Identify which cell holds the provided text, then report its [x, y] central coordinate. 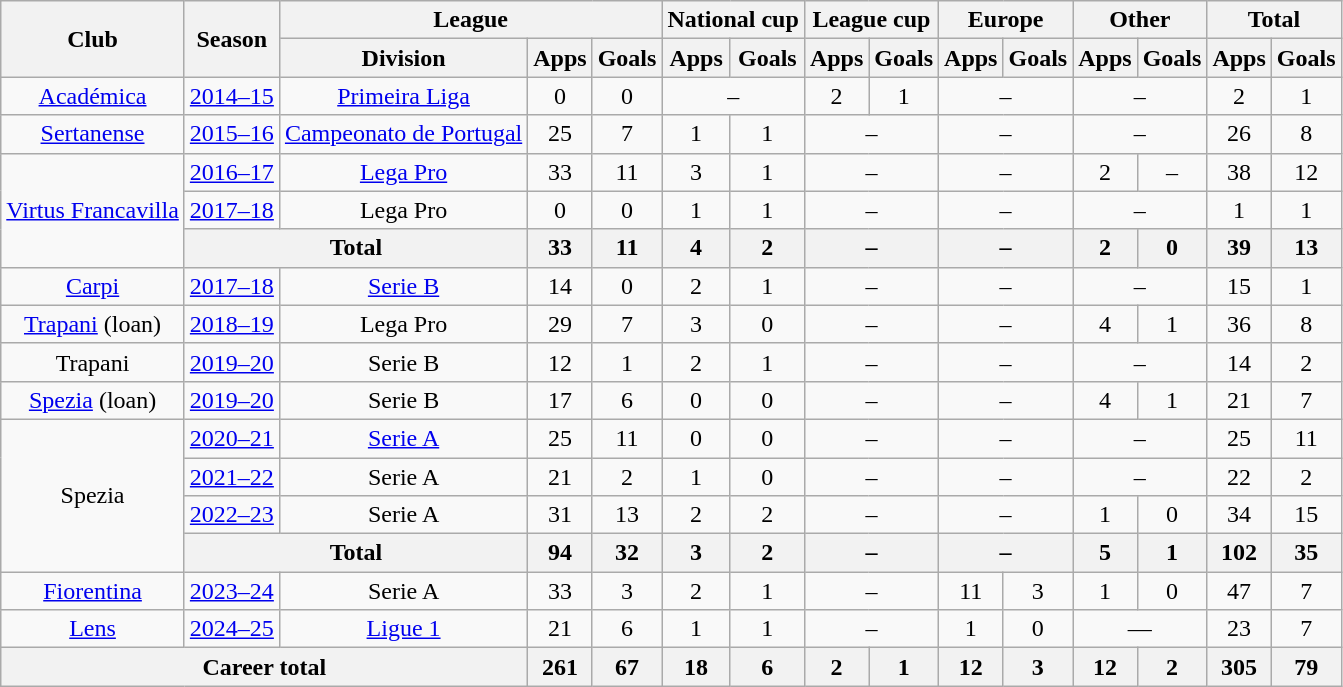
Fiorentina [93, 591]
2015–16 [232, 134]
Europe [1006, 20]
Trapani (loan) [93, 324]
Division [403, 58]
5 [1105, 553]
102 [1239, 553]
29 [560, 324]
67 [627, 667]
2022–23 [232, 515]
47 [1239, 591]
2020–21 [232, 438]
261 [560, 667]
Club [93, 39]
94 [560, 553]
Spezia (loan) [93, 400]
2021–22 [232, 477]
Ligue 1 [403, 629]
26 [1239, 134]
Primeira Liga [403, 96]
39 [1239, 248]
2014–15 [232, 96]
35 [1306, 553]
2024–25 [232, 629]
Carpi [93, 286]
Académica [93, 96]
2016–17 [232, 172]
18 [696, 667]
2023–24 [232, 591]
— [1140, 629]
305 [1239, 667]
34 [1239, 515]
Spezia [93, 495]
36 [1239, 324]
Other [1140, 20]
32 [627, 553]
23 [1239, 629]
38 [1239, 172]
Trapani [93, 362]
National cup [733, 20]
Lens [93, 629]
31 [560, 515]
17 [560, 400]
Virtus Francavilla [93, 210]
2018–19 [232, 324]
22 [1239, 477]
79 [1306, 667]
League cup [871, 20]
Sertanense [93, 134]
League [470, 20]
Career total [264, 667]
Campeonato de Portugal [403, 134]
Season [232, 39]
